For the text-containing cell, return its midpoint in [X, Y] coordinate format. 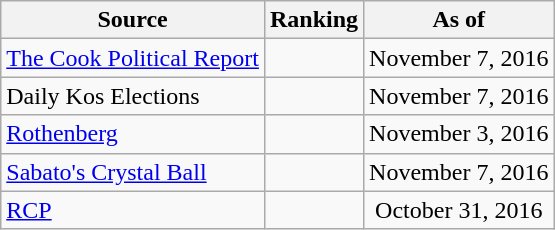
Ranking [314, 20]
October 31, 2016 [459, 210]
RCP [133, 210]
Rothenberg [133, 134]
The Cook Political Report [133, 58]
As of [459, 20]
Daily Kos Elections [133, 96]
Source [133, 20]
November 3, 2016 [459, 134]
Sabato's Crystal Ball [133, 172]
